Identify which cell holds the provided text, then report its (X, Y) central coordinate. 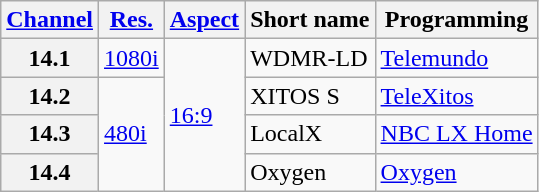
LocalX (310, 134)
Programming (456, 20)
16:9 (204, 115)
Channel (50, 20)
Res. (132, 20)
14.2 (50, 96)
1080i (132, 58)
14.3 (50, 134)
TeleXitos (456, 96)
14.4 (50, 172)
14.1 (50, 58)
480i (132, 134)
WDMR-LD (310, 58)
XITOS S (310, 96)
Short name (310, 20)
Telemundo (456, 58)
NBC LX Home (456, 134)
Aspect (204, 20)
